Extract the (X, Y) coordinate from the center of the cell holding the provided text.  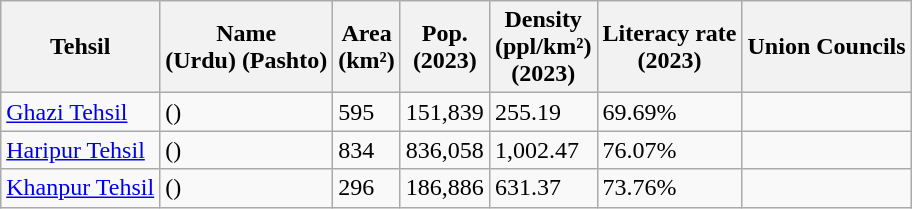
73.76% (670, 188)
Pop.(2023) (444, 47)
186,886 (444, 188)
595 (367, 112)
Tehsil (80, 47)
834 (367, 150)
255.19 (543, 112)
296 (367, 188)
Density(ppl/km²)(2023) (543, 47)
Union Councils (826, 47)
Literacy rate(2023) (670, 47)
151,839 (444, 112)
76.07% (670, 150)
Khanpur Tehsil (80, 188)
Name(Urdu) (Pashto) (246, 47)
Haripur Tehsil (80, 150)
631.37 (543, 188)
Ghazi Tehsil (80, 112)
69.69% (670, 112)
Area(km²) (367, 47)
1,002.47 (543, 150)
836,058 (444, 150)
